Find where the given text appears and provide that cell's center as [x, y] coordinate. 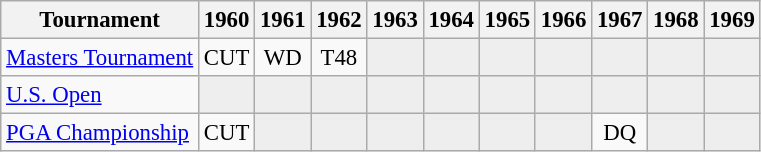
1967 [620, 20]
Tournament [100, 20]
U.S. Open [100, 95]
T48 [339, 58]
PGA Championship [100, 133]
1963 [395, 20]
WD [283, 58]
1965 [507, 20]
DQ [620, 133]
1961 [283, 20]
Masters Tournament [100, 58]
1969 [732, 20]
1960 [227, 20]
1968 [676, 20]
1964 [451, 20]
1966 [563, 20]
1962 [339, 20]
